Capture the cell that displays the provided text and extract its [X, Y] central coordinate. 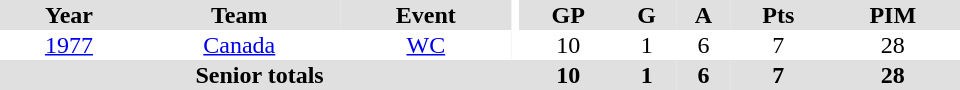
PIM [893, 15]
Pts [778, 15]
GP [568, 15]
Year [69, 15]
1977 [69, 45]
Event [426, 15]
WC [426, 45]
Team [240, 15]
G [646, 15]
Senior totals [260, 75]
Canada [240, 45]
A [704, 15]
